Search for the cell housing the specified text and yield its [X, Y] center coordinate. 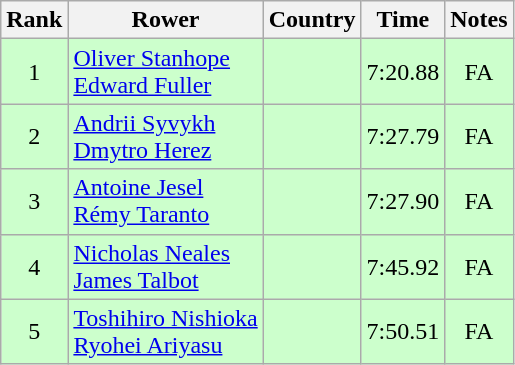
2 [34, 136]
Notes [479, 20]
Andrii SyvykhDmytro Herez [166, 136]
Country [312, 20]
Rower [166, 20]
5 [34, 332]
7:20.88 [403, 72]
Nicholas NealesJames Talbot [166, 266]
4 [34, 266]
Oliver StanhopeEdward Fuller [166, 72]
Rank [34, 20]
1 [34, 72]
7:45.92 [403, 266]
7:27.90 [403, 202]
Time [403, 20]
Antoine JeselRémy Taranto [166, 202]
3 [34, 202]
7:50.51 [403, 332]
7:27.79 [403, 136]
Toshihiro NishiokaRyohei Ariyasu [166, 332]
